Identify which cell holds the provided text, then report its [x, y] central coordinate. 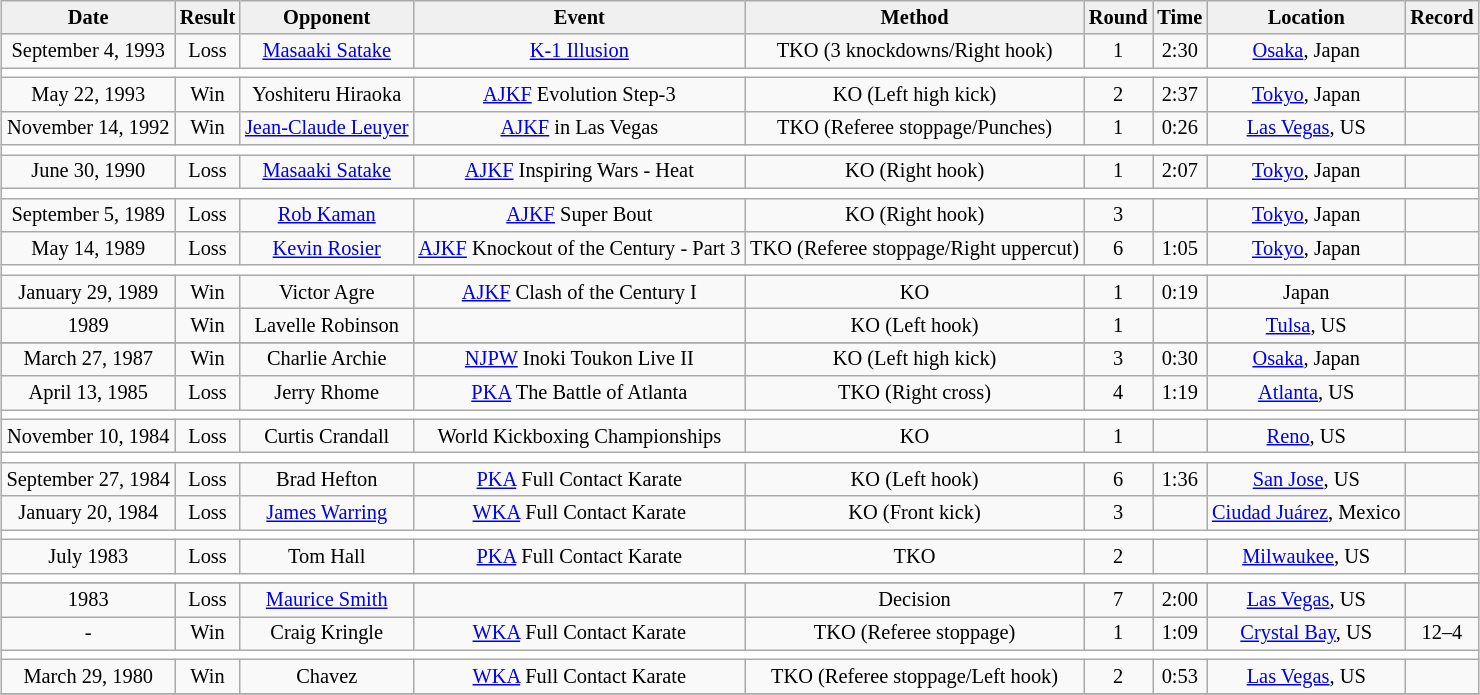
Maurice Smith [326, 600]
Location [1306, 18]
Atlanta, US [1306, 393]
April 13, 1985 [88, 393]
TKO (3 knockdowns/Right hook) [914, 51]
KO (Front kick) [914, 513]
- [88, 633]
Event [579, 18]
Jean-Claude Leuyer [326, 128]
Jerry Rhome [326, 393]
Japan [1306, 292]
November 10, 1984 [88, 436]
TKO (Referee stoppage/Left hook) [914, 677]
0:53 [1180, 677]
Method [914, 18]
Record [1442, 18]
TKO (Referee stoppage/Right uppercut) [914, 249]
Tulsa, US [1306, 326]
0:19 [1180, 292]
4 [1118, 393]
0:30 [1180, 359]
March 29, 1980 [88, 677]
2:07 [1180, 172]
0:26 [1180, 128]
Time [1180, 18]
AJKF Evolution Step-3 [579, 95]
TKO (Right cross) [914, 393]
12–4 [1442, 633]
San Jose, US [1306, 480]
Curtis Crandall [326, 436]
Yoshiteru Hiraoka [326, 95]
AJKF Clash of the Century I [579, 292]
2:30 [1180, 51]
1:19 [1180, 393]
September 5, 1989 [88, 215]
Reno, US [1306, 436]
James Warring [326, 513]
AJKF in Las Vegas [579, 128]
Opponent [326, 18]
Result [208, 18]
Rob Kaman [326, 215]
Milwaukee, US [1306, 557]
7 [1118, 600]
Date [88, 18]
TKO (Referee stoppage) [914, 633]
Lavelle Robinson [326, 326]
2:00 [1180, 600]
TKO (Referee stoppage/Punches) [914, 128]
Round [1118, 18]
Chavez [326, 677]
K-1 Illusion [579, 51]
November 14, 1992 [88, 128]
AJKF Knockout of the Century - Part 3 [579, 249]
July 1983 [88, 557]
Tom Hall [326, 557]
Decision [914, 600]
2:37 [1180, 95]
1:09 [1180, 633]
Brad Hefton [326, 480]
World Kickboxing Championships [579, 436]
March 27, 1987 [88, 359]
May 14, 1989 [88, 249]
Victor Agre [326, 292]
NJPW Inoki Toukon Live II [579, 359]
TKO [914, 557]
1983 [88, 600]
May 22, 1993 [88, 95]
June 30, 1990 [88, 172]
Ciudad Juárez, Mexico [1306, 513]
1989 [88, 326]
AJKF Super Bout [579, 215]
AJKF Inspiring Wars - Heat [579, 172]
January 29, 1989 [88, 292]
1:36 [1180, 480]
January 20, 1984 [88, 513]
September 27, 1984 [88, 480]
September 4, 1993 [88, 51]
Charlie Archie [326, 359]
Craig Kringle [326, 633]
Crystal Bay, US [1306, 633]
1:05 [1180, 249]
Kevin Rosier [326, 249]
PKA The Battle of Atlanta [579, 393]
